Locate the cell with the specified text and output its [x, y] center coordinate. 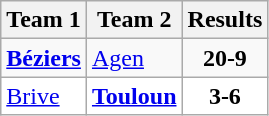
Agen [134, 58]
Results [225, 20]
Team 1 [44, 20]
20-9 [225, 58]
Touloun [134, 96]
Béziers [44, 58]
3-6 [225, 96]
Brive [44, 96]
Team 2 [134, 20]
